Provide the [x, y] coordinate of the cell's center where the given text is located.  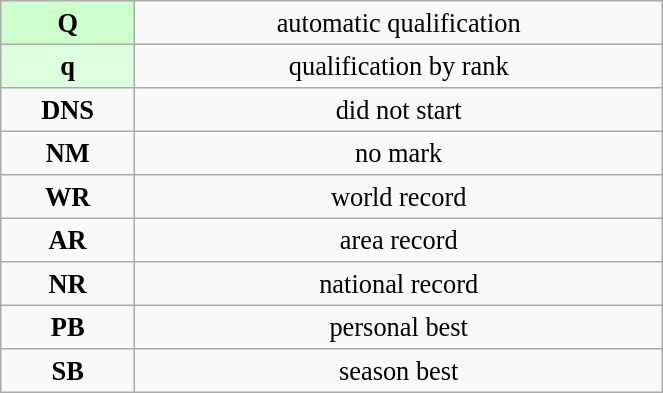
qualification by rank [399, 66]
q [68, 66]
area record [399, 240]
PB [68, 327]
NR [68, 284]
AR [68, 240]
national record [399, 284]
no mark [399, 153]
did not start [399, 109]
world record [399, 197]
automatic qualification [399, 22]
DNS [68, 109]
Q [68, 22]
season best [399, 371]
SB [68, 371]
NM [68, 153]
WR [68, 197]
personal best [399, 327]
